For the text-containing cell, return its midpoint in (x, y) coordinate format. 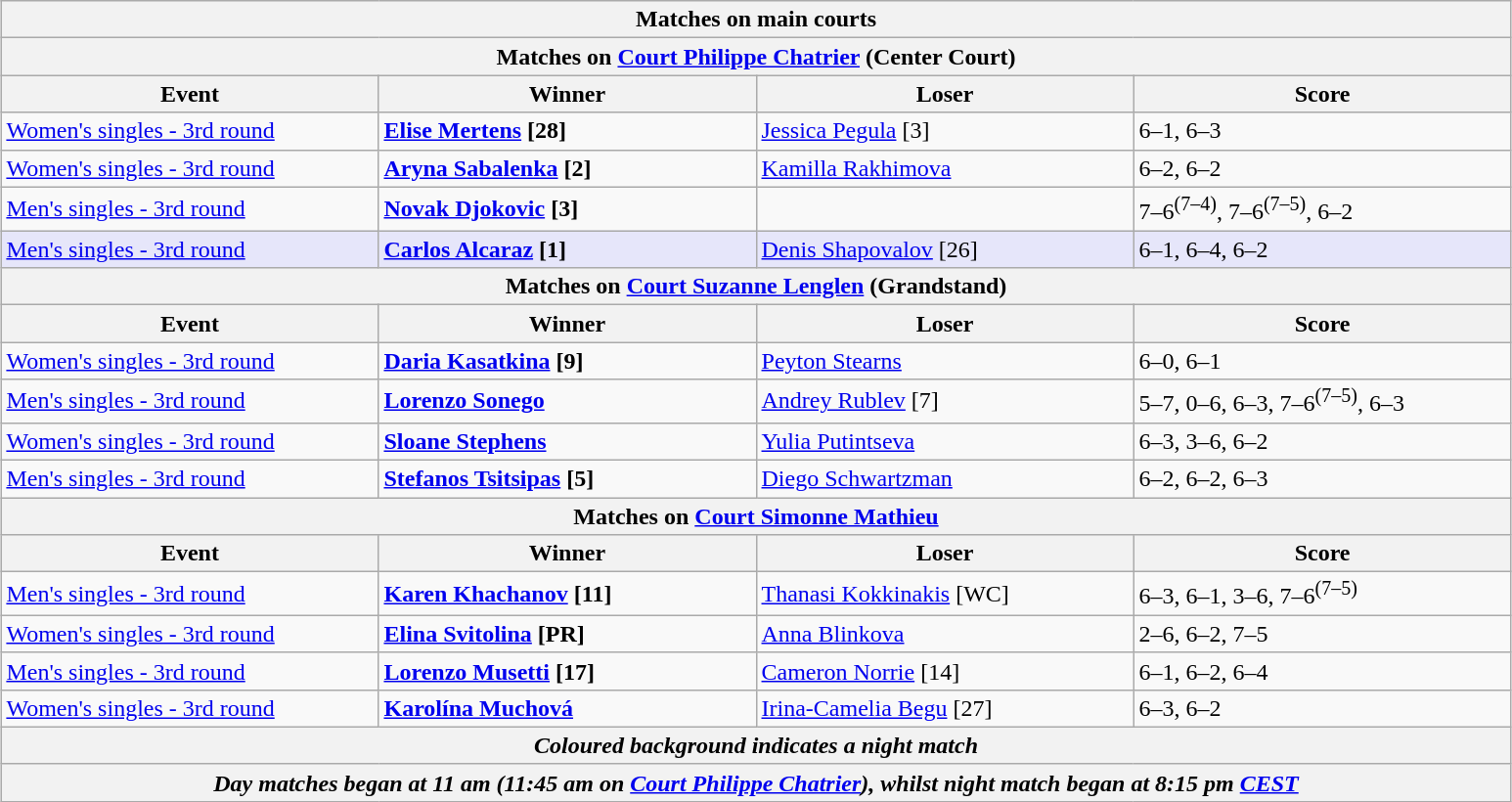
Day matches began at 11 am (11:45 am on Court Philippe Chatrier), whilst night match began at 8:15 pm CEST (756, 782)
6–1, 6–4, 6–2 (1322, 249)
Matches on Court Philippe Chatrier (Center Court) (756, 57)
Carlos Alcaraz [1] (567, 249)
Kamilla Rakhimova (945, 168)
Denis Shapovalov [26] (945, 249)
Matches on Court Suzanne Lenglen (Grandstand) (756, 287)
Karen Khachanov [11] (567, 595)
Jessica Pegula [3] (945, 131)
6–3, 6–1, 3–6, 7–6(7–5) (1322, 595)
5–7, 0–6, 6–3, 7–6(7–5), 6–3 (1322, 401)
Elise Mertens [28] (567, 131)
Peyton Stearns (945, 361)
Diego Schwartzman (945, 478)
Aryna Sabalenka [2] (567, 168)
Yulia Putintseva (945, 441)
Elina Svitolina [PR] (567, 634)
Karolína Muchová (567, 708)
Anna Blinkova (945, 634)
6–0, 6–1 (1322, 361)
6–3, 6–2 (1322, 708)
Coloured background indicates a night match (756, 745)
Cameron Norrie [14] (945, 671)
7–6(7–4), 7–6(7–5), 6–2 (1322, 209)
6–1, 6–2, 6–4 (1322, 671)
Irina-Camelia Begu [27] (945, 708)
Andrey Rublev [7] (945, 401)
Sloane Stephens (567, 441)
6–2, 6–2 (1322, 168)
6–3, 3–6, 6–2 (1322, 441)
Lorenzo Musetti [17] (567, 671)
6–2, 6–2, 6–3 (1322, 478)
Matches on Court Simonne Mathieu (756, 516)
Novak Djokovic [3] (567, 209)
2–6, 6–2, 7–5 (1322, 634)
6–1, 6–3 (1322, 131)
Daria Kasatkina [9] (567, 361)
Lorenzo Sonego (567, 401)
Matches on main courts (756, 20)
Thanasi Kokkinakis [WC] (945, 595)
Stefanos Tsitsipas [5] (567, 478)
